Output the [X, Y] coordinate of the center of the cell containing the given text.  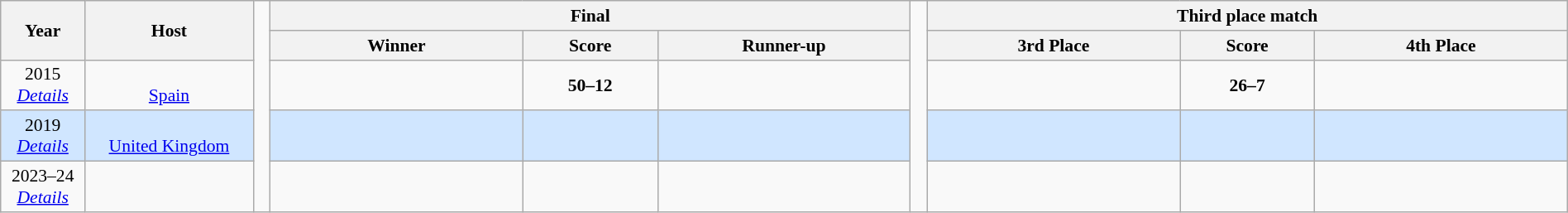
Final [590, 16]
2023–24Details [43, 187]
4th Place [1441, 46]
26–7 [1247, 85]
2015Details [43, 85]
Third place match [1247, 16]
Winner [397, 46]
United Kingdom [170, 136]
Year [43, 30]
3rd Place [1054, 46]
50–12 [590, 85]
Spain [170, 85]
Runner-up [784, 46]
2019Details [43, 136]
Host [170, 30]
